From the cell containing the given text, extract its center point as (X, Y) coordinate. 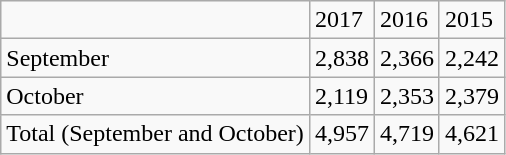
Total (September and October) (156, 134)
2016 (406, 20)
4,719 (406, 134)
October (156, 96)
2,242 (472, 58)
4,621 (472, 134)
2,366 (406, 58)
2,119 (342, 96)
2,379 (472, 96)
2,353 (406, 96)
2,838 (342, 58)
2015 (472, 20)
4,957 (342, 134)
2017 (342, 20)
September (156, 58)
